Output the (X, Y) coordinate of the center of the cell containing the given text.  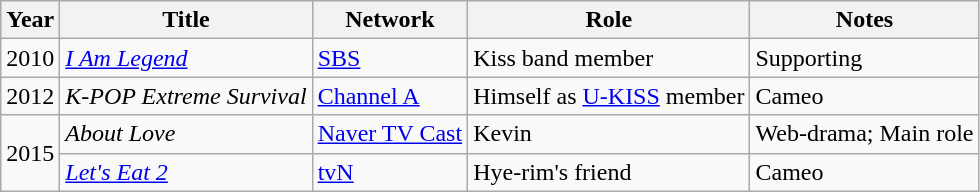
Let's Eat 2 (186, 172)
2012 (30, 96)
Web-drama; Main role (864, 134)
SBS (390, 58)
Notes (864, 20)
Network (390, 20)
Kevin (609, 134)
Year (30, 20)
Title (186, 20)
Kiss band member (609, 58)
Himself as U-KISS member (609, 96)
tvN (390, 172)
Hye-rim's friend (609, 172)
Role (609, 20)
I Am Legend (186, 58)
Naver TV Cast (390, 134)
Supporting (864, 58)
About Love (186, 134)
2015 (30, 153)
2010 (30, 58)
K-POP Extreme Survival (186, 96)
Channel A (390, 96)
